Identify which cell holds the provided text, then report its [X, Y] central coordinate. 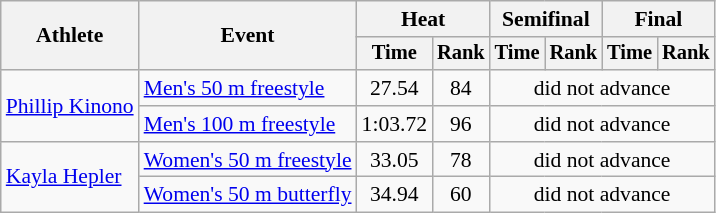
78 [461, 160]
Men's 100 m freestyle [248, 124]
60 [461, 195]
Heat [424, 19]
Event [248, 36]
Women's 50 m freestyle [248, 160]
Women's 50 m butterfly [248, 195]
27.54 [394, 88]
Men's 50 m freestyle [248, 88]
1:03.72 [394, 124]
34.94 [394, 195]
Athlete [70, 36]
Final [658, 19]
Semifinal [546, 19]
96 [461, 124]
84 [461, 88]
Kayla Hepler [70, 178]
33.05 [394, 160]
Phillip Kinono [70, 106]
